Identify which cell holds the provided text, then report its (x, y) central coordinate. 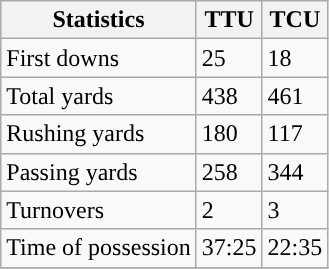
2 (229, 210)
First downs (99, 58)
344 (295, 172)
Turnovers (99, 210)
Total yards (99, 96)
438 (229, 96)
37:25 (229, 248)
3 (295, 210)
18 (295, 58)
TTU (229, 20)
TCU (295, 20)
Rushing yards (99, 134)
117 (295, 134)
Time of possession (99, 248)
Passing yards (99, 172)
Statistics (99, 20)
461 (295, 96)
22:35 (295, 248)
180 (229, 134)
25 (229, 58)
258 (229, 172)
